Capture the cell that displays the provided text and extract its (X, Y) central coordinate. 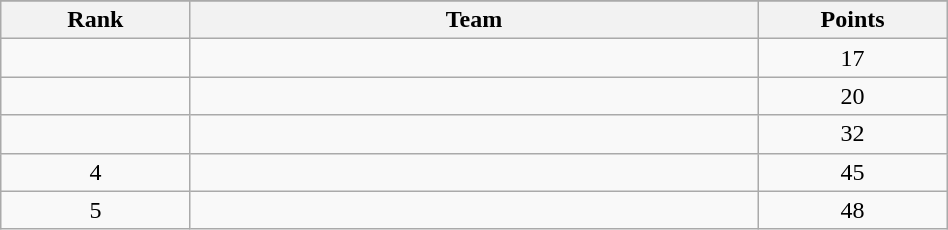
Points (852, 20)
20 (852, 96)
5 (96, 210)
45 (852, 172)
Team (474, 20)
4 (96, 172)
48 (852, 210)
17 (852, 58)
Rank (96, 20)
32 (852, 134)
